Return (X, Y) of the center of cell containing provided text 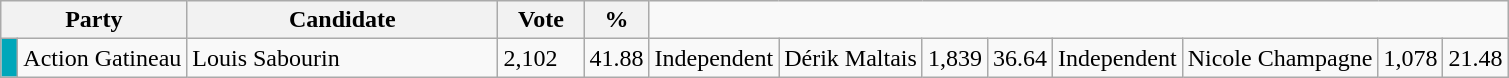
Vote (541, 20)
2,102 (541, 58)
41.88 (616, 58)
Action Gatineau (102, 58)
Nicole Champagne (1280, 58)
1,078 (1410, 58)
Louis Sabourin (342, 58)
36.64 (1020, 58)
1,839 (954, 58)
Candidate (342, 20)
Dérik Maltais (851, 58)
21.48 (1476, 58)
Party (94, 20)
% (616, 20)
